Return the [X, Y] coordinate for the center point of the cell that contains the specified text.  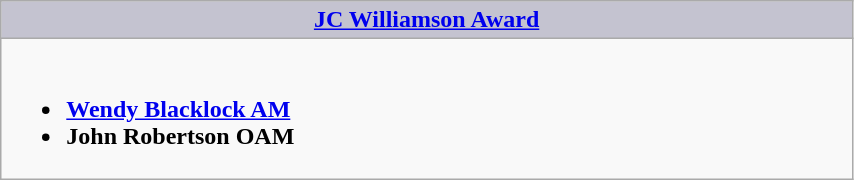
Wendy Blacklock AMJohn Robertson OAM [427, 109]
JC Williamson Award [427, 20]
